Capture the cell that displays the provided text and extract its [x, y] central coordinate. 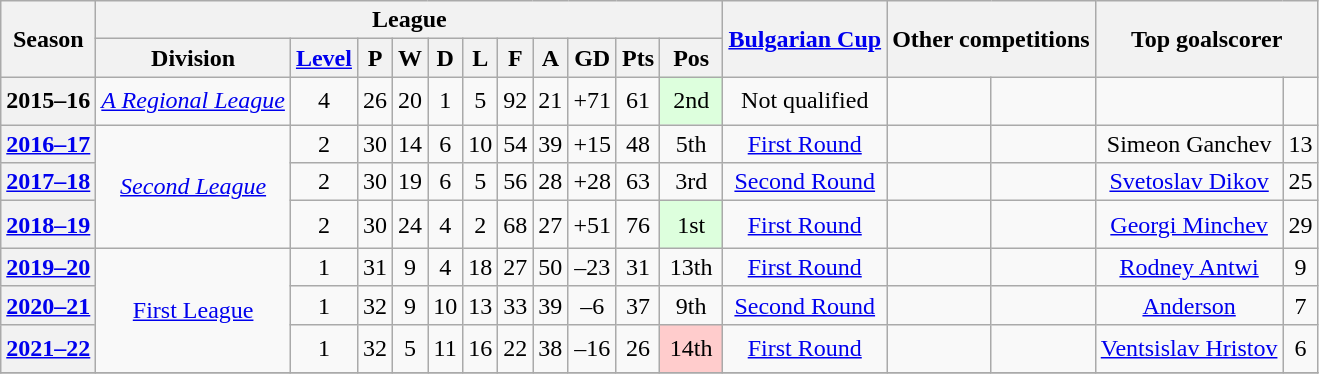
D [446, 58]
2021–22 [48, 348]
18 [480, 267]
5th [692, 144]
25 [1300, 182]
Pts [638, 58]
21 [550, 101]
92 [516, 101]
3rd [692, 182]
Other competitions [992, 39]
2015–16 [48, 101]
20 [410, 101]
24 [410, 225]
1st [692, 225]
Second League [194, 187]
–6 [592, 305]
Level [324, 58]
Anderson [1189, 305]
22 [516, 348]
+71 [592, 101]
9th [692, 305]
Season [48, 39]
7 [1300, 305]
2018–19 [48, 225]
11 [446, 348]
13th [692, 267]
L [480, 58]
+15 [592, 144]
2017–18 [48, 182]
19 [410, 182]
48 [638, 144]
Pos [692, 58]
–23 [592, 267]
37 [638, 305]
76 [638, 225]
Simeon Ganchev [1189, 144]
68 [516, 225]
54 [516, 144]
A [550, 58]
28 [550, 182]
29 [1300, 225]
W [410, 58]
Ventsislav Hristov [1189, 348]
P [374, 58]
2nd [692, 101]
A Regional League [194, 101]
Not qualified [805, 101]
14 [410, 144]
Svetoslav Dikov [1189, 182]
F [516, 58]
Rodney Antwi [1189, 267]
Georgi Minchev [1189, 225]
2020–21 [48, 305]
14th [692, 348]
+51 [592, 225]
33 [516, 305]
Bulgarian Cup [805, 39]
61 [638, 101]
2019–20 [48, 267]
League [410, 20]
+28 [592, 182]
63 [638, 182]
16 [480, 348]
2016–17 [48, 144]
GD [592, 58]
56 [516, 182]
Top goalscorer [1206, 39]
50 [550, 267]
38 [550, 348]
First League [194, 310]
Division [194, 58]
–16 [592, 348]
